From the cell containing the given text, extract its center point as (X, Y) coordinate. 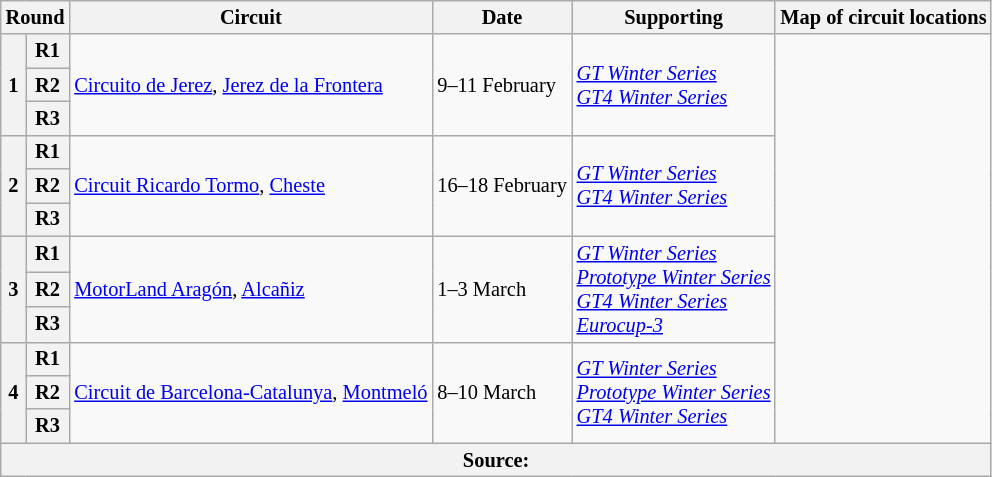
Source: (496, 460)
8–10 March (502, 392)
Circuit (250, 17)
MotorLand Aragón, Alcañiz (250, 289)
Circuito de Jerez, Jerez de la Frontera (250, 84)
1–3 March (502, 289)
Circuit de Barcelona-Catalunya, Montmeló (250, 392)
4 (14, 392)
GT Winter SeriesPrototype Winter SeriesGT4 Winter Series (674, 392)
2 (14, 186)
GT Winter SeriesPrototype Winter SeriesGT4 Winter SeriesEurocup-3 (674, 289)
Circuit Ricardo Tormo, Cheste (250, 186)
3 (14, 289)
Map of circuit locations (883, 17)
Supporting (674, 17)
16–18 February (502, 186)
1 (14, 84)
Round (36, 17)
Date (502, 17)
9–11 February (502, 84)
